Search for the cell housing the specified text and yield its (X, Y) center coordinate. 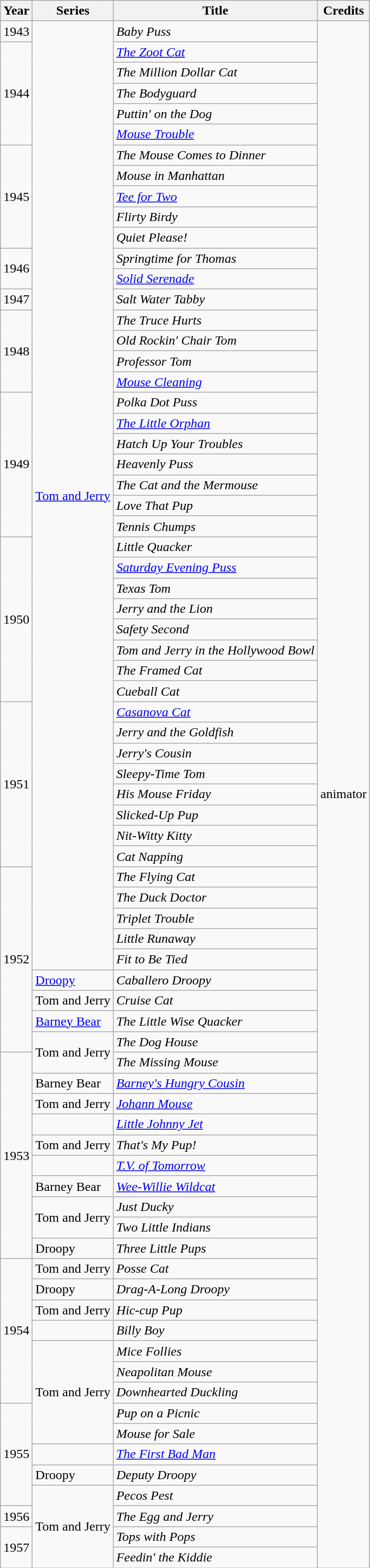
Mouse in Manhattan (216, 176)
Heavenly Puss (216, 464)
Billy Boy (216, 1331)
Quiet Please! (216, 237)
1943 (16, 31)
The Bodyguard (216, 93)
1957 (16, 1547)
1951 (16, 784)
Just Ducky (216, 1207)
His Mouse Friday (216, 794)
The Million Dollar Cat (216, 73)
Hic-cup Pup (216, 1310)
Texas Tom (216, 588)
Mouse Trouble (216, 134)
Series (73, 11)
1945 (16, 196)
1953 (16, 1155)
Cat Napping (216, 856)
Love That Pup (216, 506)
Little Quacker (216, 547)
The Little Wise Quacker (216, 1021)
1944 (16, 93)
Saturday Evening Puss (216, 567)
Tee for Two (216, 196)
The Missing Mouse (216, 1062)
Tops with Pops (216, 1537)
Springtime for Thomas (216, 258)
animator (343, 794)
1956 (16, 1516)
1947 (16, 300)
Deputy Droopy (216, 1475)
1946 (16, 269)
The Truce Hurts (216, 320)
Mice Follies (216, 1351)
Feedin' the Kiddie (216, 1557)
Flirty Birdy (216, 217)
Jerry and the Goldfish (216, 733)
Tennis Chumps (216, 526)
Baby Puss (216, 31)
Two Little Indians (216, 1227)
The Egg and Jerry (216, 1516)
Professor Tom (216, 361)
Sleepy-Time Tom (216, 774)
Nit-Witty Kitty (216, 835)
Polka Dot Puss (216, 403)
Safety Second (216, 630)
The Duck Doctor (216, 897)
Johann Mouse (216, 1104)
Mouse for Sale (216, 1434)
Fit to Be Tied (216, 960)
Casanova Cat (216, 712)
Salt Water Tabby (216, 300)
Solid Serenade (216, 279)
Posse Cat (216, 1269)
Downhearted Duckling (216, 1392)
Cruise Cat (216, 1001)
Jerry and the Lion (216, 609)
Old Rockin' Chair Tom (216, 341)
Credits (343, 11)
Jerry's Cousin (216, 753)
Tom and Jerry in the Hollywood Bowl (216, 650)
The First Bad Man (216, 1454)
Caballero Droopy (216, 980)
T.V. of Tomorrow (216, 1165)
Puttin' on the Dog (216, 114)
That's My Pup! (216, 1145)
Triplet Trouble (216, 918)
1948 (16, 351)
Wee-Willie Wildcat (216, 1186)
Slicked-Up Pup (216, 815)
Three Little Pups (216, 1248)
1954 (16, 1331)
The Cat and the Mermouse (216, 485)
1955 (16, 1454)
The Mouse Comes to Dinner (216, 155)
Drag-A-Long Droopy (216, 1290)
1950 (16, 619)
Cueball Cat (216, 691)
Pup on a Picnic (216, 1413)
Mouse Cleaning (216, 382)
Title (216, 11)
The Zoot Cat (216, 52)
The Dog House (216, 1042)
1949 (16, 464)
1952 (16, 959)
The Framed Cat (216, 671)
The Little Orphan (216, 423)
Little Johnny Jet (216, 1124)
Year (16, 11)
Hatch Up Your Troubles (216, 444)
Little Runaway (216, 939)
The Flying Cat (216, 877)
Pecos Pest (216, 1495)
Barney's Hungry Cousin (216, 1083)
Neapolitan Mouse (216, 1372)
